For the text-containing cell, return its midpoint in (x, y) coordinate format. 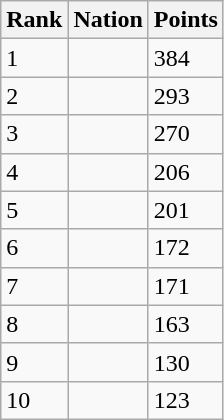
6 (34, 248)
5 (34, 210)
270 (186, 134)
9 (34, 362)
172 (186, 248)
Nation (108, 20)
3 (34, 134)
Points (186, 20)
171 (186, 286)
384 (186, 58)
163 (186, 324)
10 (34, 400)
2 (34, 96)
130 (186, 362)
1 (34, 58)
206 (186, 172)
293 (186, 96)
4 (34, 172)
7 (34, 286)
Rank (34, 20)
8 (34, 324)
201 (186, 210)
123 (186, 400)
